Locate the cell with the specified text and output its [x, y] center coordinate. 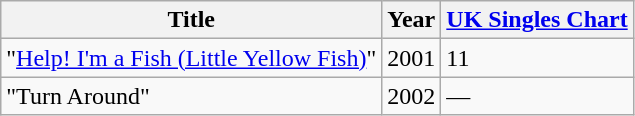
11 [537, 58]
"Help! I'm a Fish (Little Yellow Fish)" [192, 58]
2001 [412, 58]
Year [412, 20]
2002 [412, 96]
Title [192, 20]
— [537, 96]
UK Singles Chart [537, 20]
"Turn Around" [192, 96]
